Identify which cell holds the provided text, then report its (x, y) central coordinate. 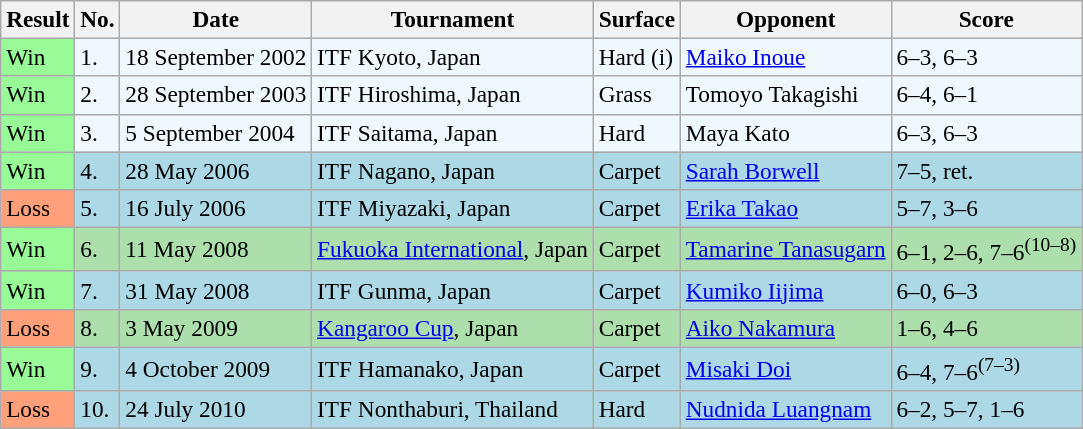
ITF Hiroshima, Japan (453, 95)
7. (98, 290)
No. (98, 19)
5. (98, 208)
1–6, 4–6 (986, 328)
28 September 2003 (216, 95)
Score (986, 19)
Kangaroo Cup, Japan (453, 328)
6–2, 5–7, 1–6 (986, 410)
31 May 2008 (216, 290)
3. (98, 133)
8. (98, 328)
6. (98, 249)
Maya Kato (786, 133)
Maiko Inoue (786, 57)
Result (38, 19)
Erika Takao (786, 208)
ITF Nonthaburi, Thailand (453, 410)
3 May 2009 (216, 328)
Hard (i) (636, 57)
7–5, ret. (986, 170)
5–7, 3–6 (986, 208)
1. (98, 57)
6–1, 2–6, 7–6(10–8) (986, 249)
Kumiko Iijima (786, 290)
2. (98, 95)
9. (98, 369)
5 September 2004 (216, 133)
Tournament (453, 19)
6–4, 6–1 (986, 95)
Surface (636, 19)
Sarah Borwell (786, 170)
16 July 2006 (216, 208)
11 May 2008 (216, 249)
ITF Saitama, Japan (453, 133)
ITF Nagano, Japan (453, 170)
Fukuoka International, Japan (453, 249)
Nudnida Luangnam (786, 410)
Date (216, 19)
Opponent (786, 19)
ITF Kyoto, Japan (453, 57)
Aiko Nakamura (786, 328)
Tamarine Tanasugarn (786, 249)
18 September 2002 (216, 57)
10. (98, 410)
24 July 2010 (216, 410)
28 May 2006 (216, 170)
Grass (636, 95)
4 October 2009 (216, 369)
ITF Hamanako, Japan (453, 369)
4. (98, 170)
ITF Gunma, Japan (453, 290)
6–4, 7–6(7–3) (986, 369)
Tomoyo Takagishi (786, 95)
Misaki Doi (786, 369)
6–0, 6–3 (986, 290)
ITF Miyazaki, Japan (453, 208)
